Capture the cell that displays the provided text and extract its (X, Y) central coordinate. 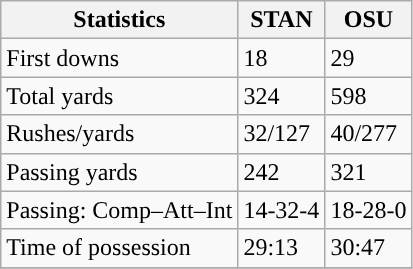
30:47 (368, 248)
29 (368, 58)
18-28-0 (368, 210)
14-32-4 (282, 210)
598 (368, 96)
Passing: Comp–Att–Int (120, 210)
32/127 (282, 134)
OSU (368, 20)
Total yards (120, 96)
STAN (282, 20)
321 (368, 172)
Passing yards (120, 172)
Statistics (120, 20)
29:13 (282, 248)
40/277 (368, 134)
First downs (120, 58)
Time of possession (120, 248)
324 (282, 96)
18 (282, 58)
242 (282, 172)
Rushes/yards (120, 134)
